Return [x, y] of the center of cell containing provided text 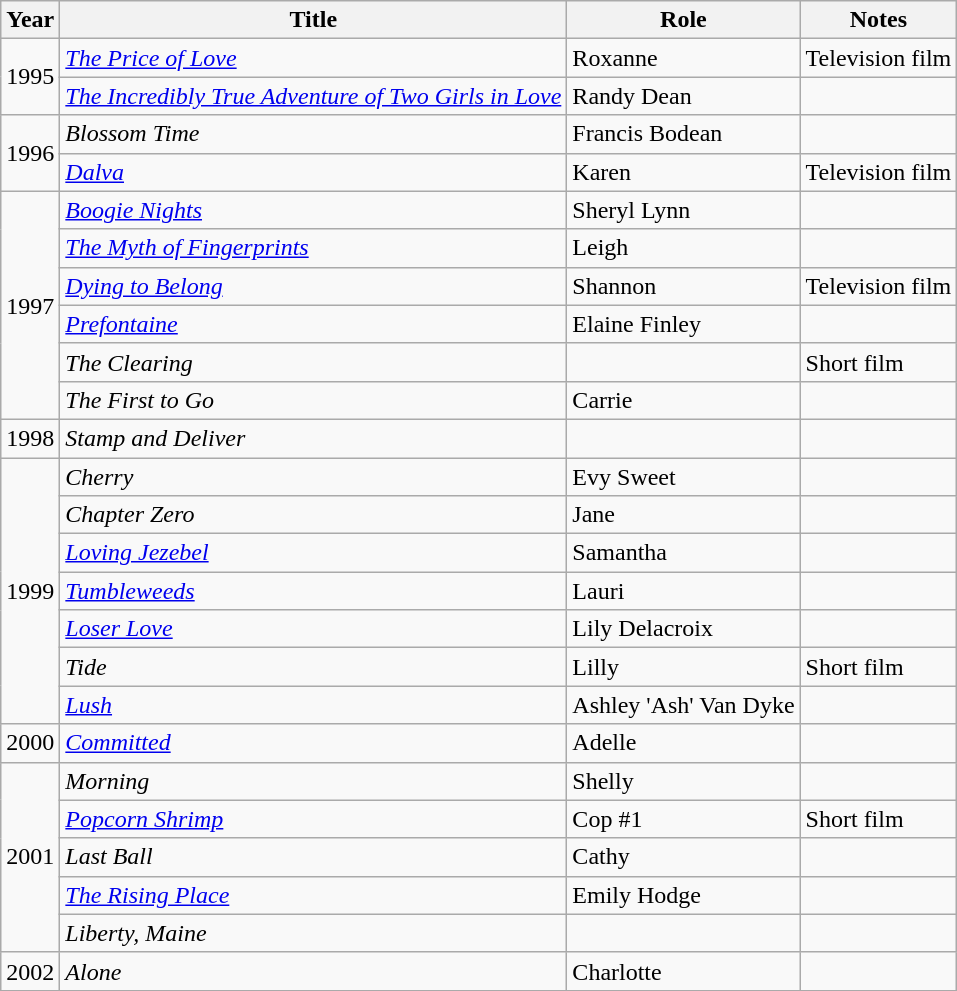
1995 [30, 77]
Ashley 'Ash' Van Dyke [684, 705]
Title [314, 20]
The Price of Love [314, 58]
Samantha [684, 553]
Liberty, Maine [314, 933]
Stamp and Deliver [314, 438]
Charlotte [684, 971]
The Clearing [314, 362]
Tide [314, 667]
1997 [30, 305]
Prefontaine [314, 324]
Carrie [684, 400]
Morning [314, 781]
Loser Love [314, 629]
1999 [30, 591]
Popcorn Shrimp [314, 819]
2000 [30, 743]
Alone [314, 971]
Blossom Time [314, 134]
Lauri [684, 591]
1998 [30, 438]
Lush [314, 705]
The First to Go [314, 400]
1996 [30, 153]
Committed [314, 743]
Dying to Belong [314, 286]
Tumbleweeds [314, 591]
Elaine Finley [684, 324]
Shelly [684, 781]
Randy Dean [684, 96]
Boogie Nights [314, 210]
Roxanne [684, 58]
The Myth of Fingerprints [314, 248]
Francis Bodean [684, 134]
Evy Sweet [684, 477]
The Incredibly True Adventure of Two Girls in Love [314, 96]
Cathy [684, 857]
The Rising Place [314, 895]
Last Ball [314, 857]
Karen [684, 172]
Role [684, 20]
Cherry [314, 477]
Adelle [684, 743]
Leigh [684, 248]
2002 [30, 971]
Year [30, 20]
Notes [878, 20]
Cop #1 [684, 819]
Lily Delacroix [684, 629]
Dalva [314, 172]
Chapter Zero [314, 515]
Sheryl Lynn [684, 210]
2001 [30, 857]
Loving Jezebel [314, 553]
Jane [684, 515]
Emily Hodge [684, 895]
Shannon [684, 286]
Lilly [684, 667]
